Return [x, y] of the center of cell containing provided text 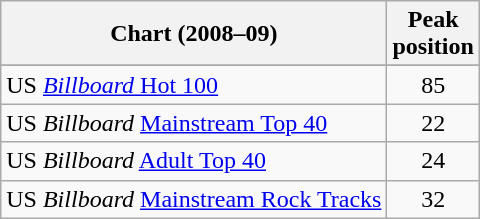
85 [433, 85]
32 [433, 199]
US Billboard Adult Top 40 [194, 161]
Peakposition [433, 34]
24 [433, 161]
US Billboard Hot 100 [194, 85]
US Billboard Mainstream Top 40 [194, 123]
Chart (2008–09) [194, 34]
22 [433, 123]
US Billboard Mainstream Rock Tracks [194, 199]
